Scan for the cell matching the given text and deliver its [x, y] coordinate at center. 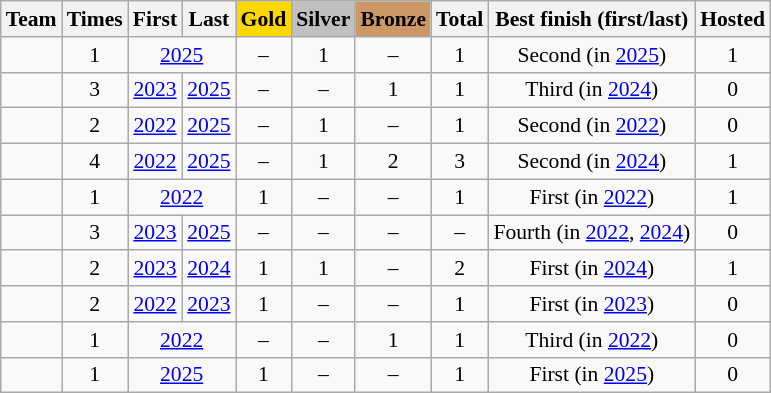
Hosted [732, 19]
Third (in 2022) [592, 340]
Fourth (in 2022, 2024) [592, 233]
Second (in 2025) [592, 55]
First (in 2023) [592, 304]
Second (in 2022) [592, 126]
First (in 2025) [592, 375]
First [155, 19]
Total [460, 19]
First (in 2024) [592, 269]
2024 [208, 269]
Bronze [393, 19]
Team [32, 19]
Silver [323, 19]
Times [95, 19]
Gold [264, 19]
4 [95, 162]
Second (in 2024) [592, 162]
First (in 2022) [592, 197]
Third (in 2024) [592, 90]
Last [208, 19]
Best finish (first/last) [592, 19]
